Provide the [X, Y] coordinate of the cell's center where the given text is located.  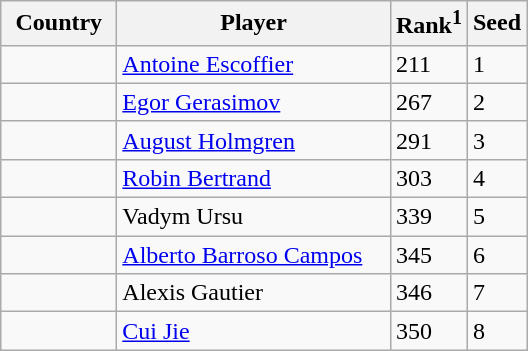
5 [496, 217]
350 [428, 331]
1 [496, 64]
Egor Gerasimov [254, 102]
Rank1 [428, 24]
291 [428, 140]
339 [428, 217]
211 [428, 64]
303 [428, 178]
6 [496, 255]
Robin Bertrand [254, 178]
Seed [496, 24]
8 [496, 331]
August Holmgren [254, 140]
7 [496, 293]
Vadym Ursu [254, 217]
346 [428, 293]
Alberto Barroso Campos [254, 255]
Cui Jie [254, 331]
4 [496, 178]
345 [428, 255]
Country [59, 24]
Player [254, 24]
2 [496, 102]
267 [428, 102]
Alexis Gautier [254, 293]
3 [496, 140]
Antoine Escoffier [254, 64]
